Output the [x, y] coordinate of the center of the cell containing the given text.  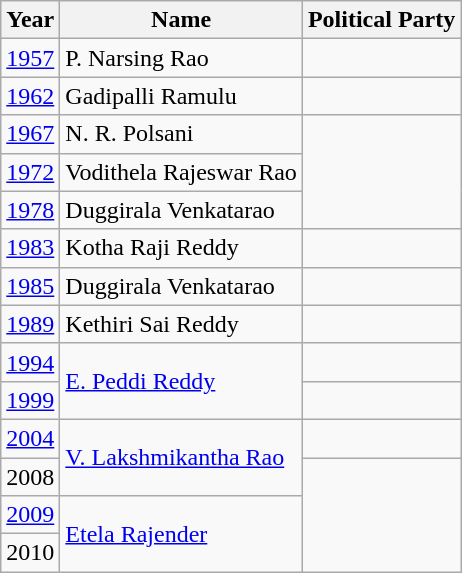
1957 [30, 58]
1985 [30, 286]
2004 [30, 438]
1989 [30, 324]
Vodithela Rajeswar Rao [182, 172]
2009 [30, 515]
V. Lakshmikantha Rao [182, 457]
2008 [30, 477]
2010 [30, 553]
1972 [30, 172]
1983 [30, 248]
1978 [30, 210]
1967 [30, 134]
E. Peddi Reddy [182, 381]
P. Narsing Rao [182, 58]
Name [182, 20]
Year [30, 20]
Kethiri Sai Reddy [182, 324]
Gadipalli Ramulu [182, 96]
N. R. Polsani [182, 134]
Etela Rajender [182, 534]
1962 [30, 96]
1999 [30, 400]
Political Party [381, 20]
1994 [30, 362]
Kotha Raji Reddy [182, 248]
